Pinpoint the cell where the given text exists, returning its [x, y] midpoint coordinate. 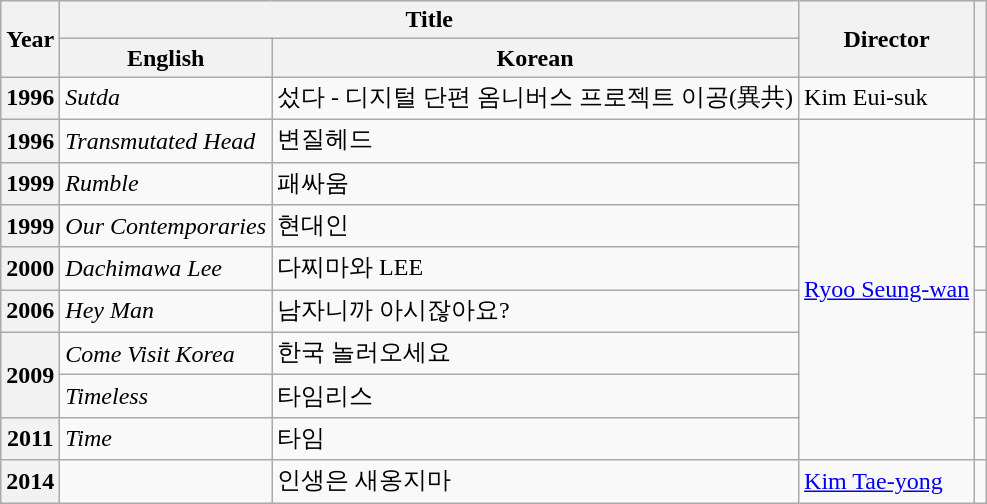
English [166, 58]
패싸움 [536, 184]
Come Visit Korea [166, 354]
2014 [30, 482]
Transmutated Head [166, 140]
Our Contemporaries [166, 226]
Rumble [166, 184]
2009 [30, 374]
Ryoo Seung-wan [887, 289]
Time [166, 438]
Timeless [166, 396]
현대인 [536, 226]
변질헤드 [536, 140]
한국 놀러오세요 [536, 354]
2011 [30, 438]
섰다 - 디지털 단편 옴니버스 프로젝트 이공(異共) [536, 98]
Kim Eui-suk [887, 98]
Title [430, 20]
Director [887, 39]
Hey Man [166, 312]
Kim Tae-yong [887, 482]
타임리스 [536, 396]
Korean [536, 58]
남자니까 아시잖아요? [536, 312]
인생은 새옹지마 [536, 482]
Sutda [166, 98]
Dachimawa Lee [166, 268]
2006 [30, 312]
Year [30, 39]
2000 [30, 268]
다찌마와 LEE [536, 268]
타임 [536, 438]
